Scan for the cell matching the given text and deliver its (X, Y) coordinate at center. 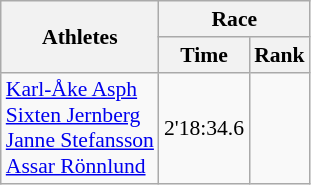
Rank (280, 55)
Time (204, 55)
Race (234, 19)
Athletes (80, 36)
2'18:34.6 (204, 128)
Karl-Åke AsphSixten JernbergJanne StefanssonAssar Rönnlund (80, 128)
